Return (X, Y) of the center of cell containing provided text 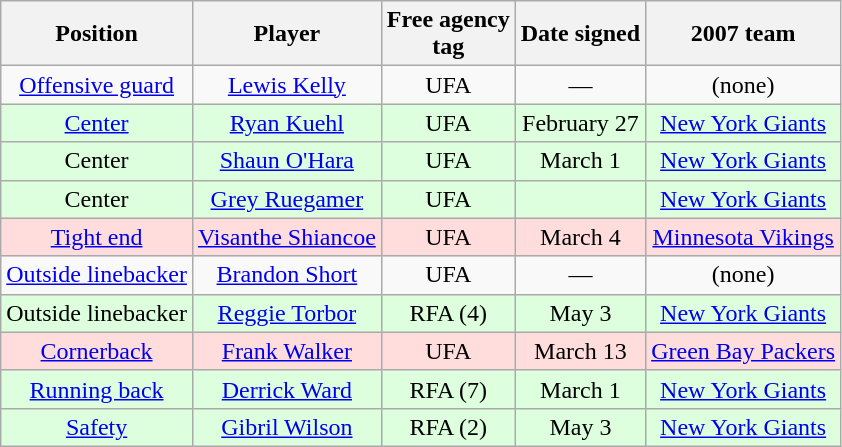
March 4 (580, 237)
RFA (4) (448, 313)
Player (286, 34)
Date signed (580, 34)
2007 team (744, 34)
Running back (97, 389)
RFA (2) (448, 427)
Green Bay Packers (744, 351)
Lewis Kelly (286, 85)
Free agencytag (448, 34)
Ryan Kuehl (286, 123)
Position (97, 34)
Brandon Short (286, 275)
Grey Ruegamer (286, 199)
Safety (97, 427)
March 13 (580, 351)
Reggie Torbor (286, 313)
Frank Walker (286, 351)
Cornerback (97, 351)
February 27 (580, 123)
RFA (7) (448, 389)
Tight end (97, 237)
Gibril Wilson (286, 427)
Derrick Ward (286, 389)
Offensive guard (97, 85)
Minnesota Vikings (744, 237)
Visanthe Shiancoe (286, 237)
Shaun O'Hara (286, 161)
